Output the (x, y) coordinate of the center of the cell containing the given text.  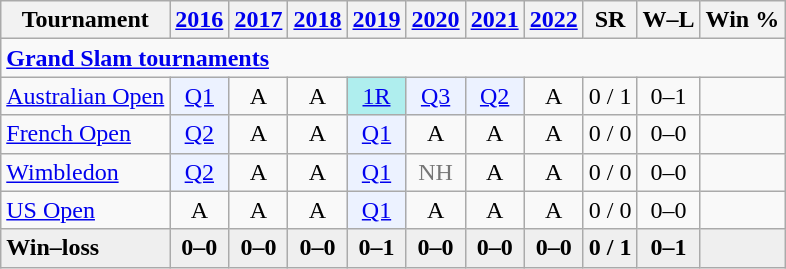
1R (376, 96)
French Open (86, 134)
2021 (494, 20)
NH (436, 172)
2016 (200, 20)
Win–loss (86, 248)
2020 (436, 20)
2017 (258, 20)
Tournament (86, 20)
Wimbledon (86, 172)
2022 (554, 20)
Q3 (436, 96)
Win % (742, 20)
SR (610, 20)
Grand Slam tournaments (393, 58)
W–L (668, 20)
US Open (86, 210)
Australian Open (86, 96)
2019 (376, 20)
2018 (318, 20)
